Provide the [X, Y] coordinate of the cell's center where the given text is located.  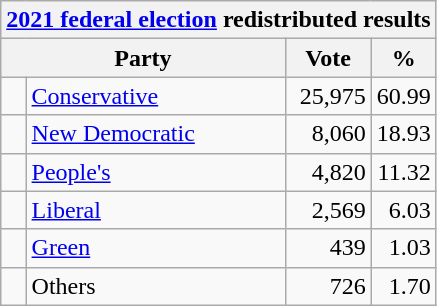
439 [328, 248]
1.03 [404, 248]
Party [143, 58]
1.70 [404, 286]
2021 federal election redistributed results [218, 20]
60.99 [404, 96]
18.93 [404, 134]
People's [156, 172]
% [404, 58]
Vote [328, 58]
8,060 [328, 134]
Liberal [156, 210]
25,975 [328, 96]
4,820 [328, 172]
Others [156, 286]
Green [156, 248]
6.03 [404, 210]
Conservative [156, 96]
726 [328, 286]
New Democratic [156, 134]
11.32 [404, 172]
2,569 [328, 210]
